Capture the cell that displays the provided text and extract its (X, Y) central coordinate. 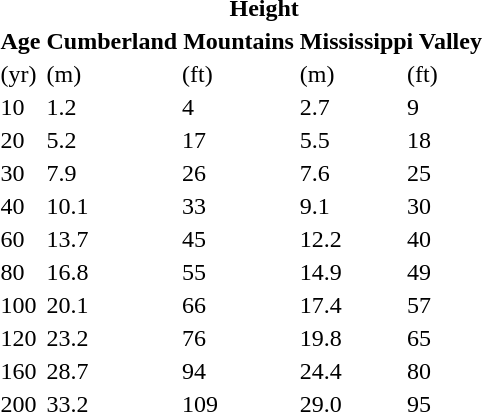
17 (238, 140)
55 (238, 272)
Cumberland Mountains (170, 41)
26 (238, 173)
33 (238, 206)
28.7 (112, 371)
14.9 (350, 272)
23.2 (112, 338)
5.2 (112, 140)
20.1 (112, 305)
7.9 (112, 173)
16.8 (112, 272)
5.5 (350, 140)
1.2 (112, 107)
94 (238, 371)
19.8 (350, 338)
2.7 (350, 107)
13.7 (112, 239)
(ft) (238, 74)
9.1 (350, 206)
45 (238, 239)
76 (238, 338)
12.2 (350, 239)
17.4 (350, 305)
4 (238, 107)
66 (238, 305)
7.6 (350, 173)
24.4 (350, 371)
10.1 (112, 206)
